Pinpoint the cell where the given text exists, returning its [X, Y] midpoint coordinate. 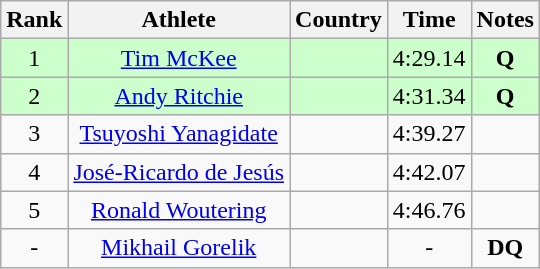
Time [429, 20]
3 [34, 134]
Mikhail Gorelik [179, 248]
Tsuyoshi Yanagidate [179, 134]
4:39.27 [429, 134]
4:42.07 [429, 172]
José-Ricardo de Jesús [179, 172]
Rank [34, 20]
Athlete [179, 20]
Andy Ritchie [179, 96]
Ronald Woutering [179, 210]
2 [34, 96]
Notes [505, 20]
4:31.34 [429, 96]
1 [34, 58]
DQ [505, 248]
4 [34, 172]
Country [339, 20]
Tim McKee [179, 58]
4:29.14 [429, 58]
5 [34, 210]
4:46.76 [429, 210]
